Capture the cell that displays the provided text and extract its (x, y) central coordinate. 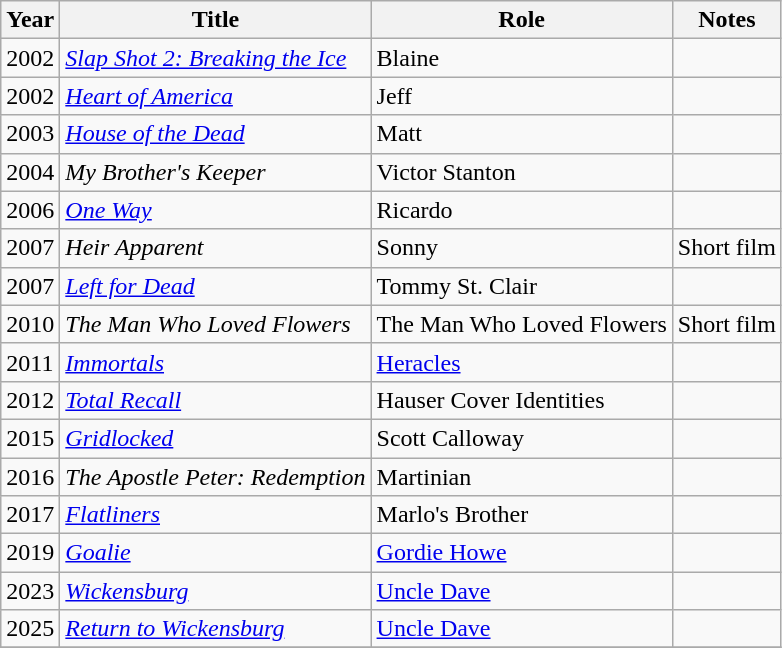
House of the Dead (216, 134)
2017 (30, 515)
2006 (30, 210)
Jeff (522, 96)
Hauser Cover Identities (522, 400)
2019 (30, 553)
Return to Wickensburg (216, 629)
Martinian (522, 477)
Immortals (216, 362)
Gridlocked (216, 438)
Heir Apparent (216, 248)
2015 (30, 438)
The Apostle Peter: Redemption (216, 477)
Role (522, 20)
Matt (522, 134)
Scott Calloway (522, 438)
Blaine (522, 58)
Tommy St. Clair (522, 286)
2012 (30, 400)
Ricardo (522, 210)
Victor Stanton (522, 172)
2016 (30, 477)
Left for Dead (216, 286)
Sonny (522, 248)
Flatliners (216, 515)
2011 (30, 362)
Notes (726, 20)
2023 (30, 591)
My Brother's Keeper (216, 172)
Title (216, 20)
2025 (30, 629)
2003 (30, 134)
Heracles (522, 362)
Heart of America (216, 96)
2010 (30, 324)
Goalie (216, 553)
Year (30, 20)
2004 (30, 172)
Total Recall (216, 400)
Wickensburg (216, 591)
Marlo's Brother (522, 515)
One Way (216, 210)
Gordie Howe (522, 553)
Slap Shot 2: Breaking the Ice (216, 58)
